Pinpoint the cell where the given text exists, returning its (X, Y) midpoint coordinate. 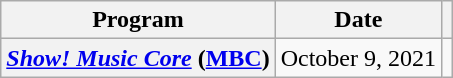
Program (138, 20)
Date (358, 20)
Show! Music Core (MBC) (138, 58)
October 9, 2021 (358, 58)
